For the text-containing cell, return its midpoint in (x, y) coordinate format. 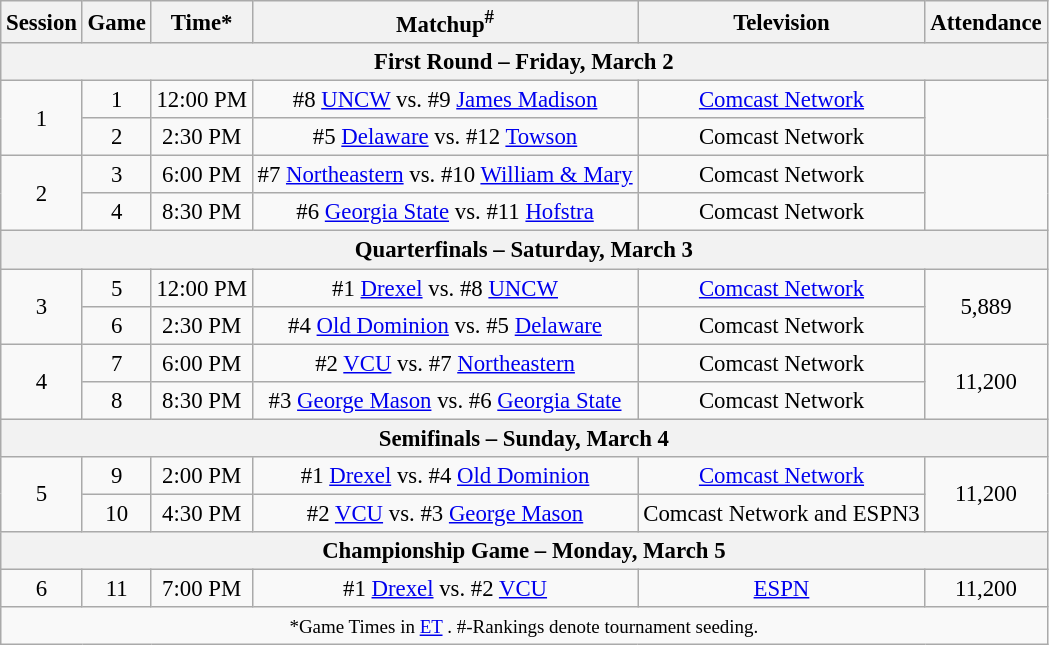
Matchup# (445, 22)
#3 George Mason vs. #6 Georgia State (445, 400)
#1 Drexel vs. #4 Old Dominion (445, 476)
8 (116, 400)
Television (782, 22)
Championship Game – Monday, March 5 (524, 551)
#7 Northeastern vs. #10 William & Mary (445, 175)
2:00 PM (202, 476)
Game (116, 22)
#1 Drexel vs. #8 UNCW (445, 288)
9 (116, 476)
#4 Old Dominion vs. #5 Delaware (445, 325)
Session (42, 22)
#6 Georgia State vs. #11 Hofstra (445, 213)
#1 Drexel vs. #2 VCU (445, 588)
11 (116, 588)
Quarterfinals – Saturday, March 3 (524, 250)
#2 VCU vs. #7 Northeastern (445, 363)
First Round – Friday, March 2 (524, 62)
#8 UNCW vs. #9 James Madison (445, 100)
*Game Times in ET . #-Rankings denote tournament seeding. (524, 626)
Attendance (986, 22)
ESPN (782, 588)
7 (116, 363)
Semifinals – Sunday, March 4 (524, 438)
4:30 PM (202, 513)
7:00 PM (202, 588)
5,889 (986, 306)
#2 VCU vs. #3 George Mason (445, 513)
#5 Delaware vs. #12 Towson (445, 137)
10 (116, 513)
Time* (202, 22)
Comcast Network and ESPN3 (782, 513)
